Output the (X, Y) coordinate of the center of the cell containing the given text.  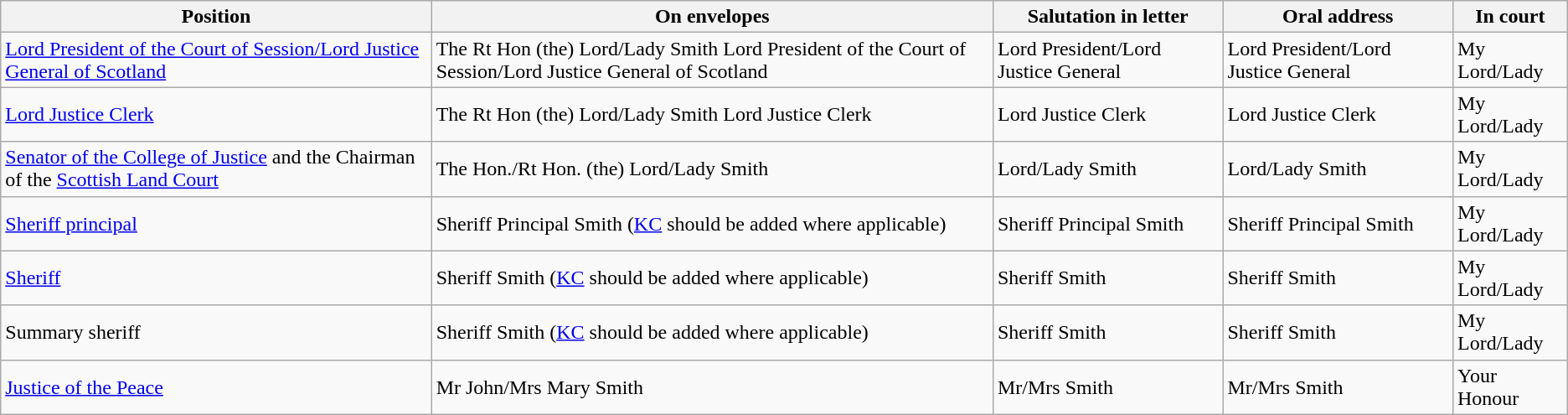
Mr John/Mrs Mary Smith (712, 387)
Salutation in letter (1107, 17)
Lord President of the Court of Session/Lord Justice General of Scotland (216, 60)
Senator of the College of Justice and the Chairman of the Scottish Land Court (216, 169)
Oral address (1338, 17)
Position (216, 17)
Summary sheriff (216, 332)
Sheriff principal (216, 223)
The Rt Hon (the) Lord/Lady Smith Lord President of the Court of Session/Lord Justice General of Scotland (712, 60)
On envelopes (712, 17)
The Hon./Rt Hon. (the) Lord/Lady Smith (712, 169)
Sheriff Principal Smith (KC should be added where applicable) (712, 223)
Justice of the Peace (216, 387)
Sheriff (216, 278)
In court (1509, 17)
Your Honour (1509, 387)
The Rt Hon (the) Lord/Lady Smith Lord Justice Clerk (712, 114)
